Search for the cell housing the specified text and yield its [x, y] center coordinate. 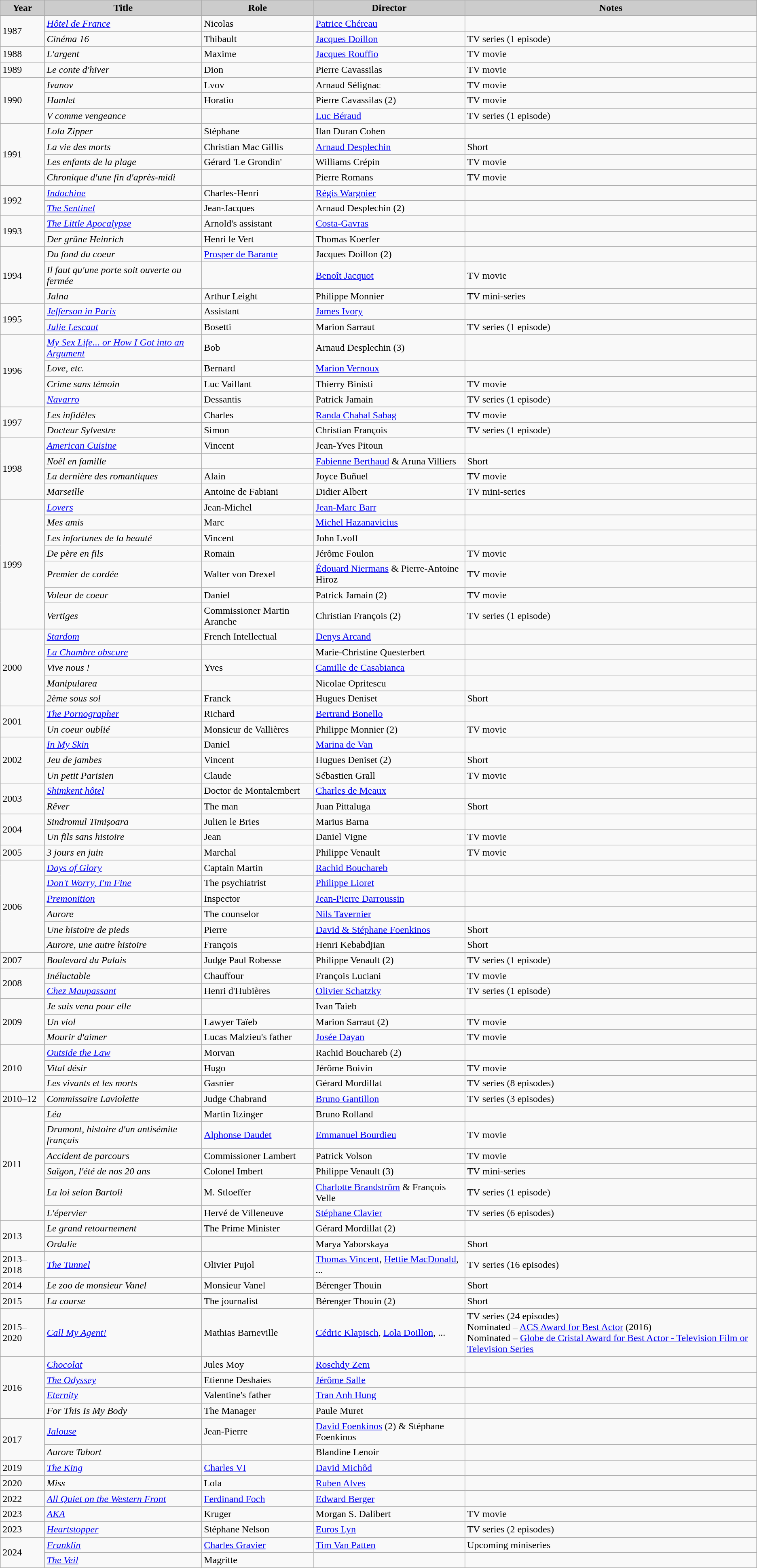
Cinéma 16 [123, 39]
1996 [23, 371]
1995 [23, 319]
Jean-Pierre [258, 1431]
Du fond du coeur [123, 254]
La loi selon Bartoli [123, 1192]
Le zoo de monsieur Vanel [123, 1286]
Jérôme Foulon [389, 553]
Patrick Jamain [389, 399]
The King [123, 1468]
Title [123, 8]
Charles-Henri [258, 193]
Accident de parcours [123, 1156]
Thomas Koerfer [389, 239]
Jacques Doillon [389, 39]
Camille de Casabianca [389, 667]
Bertrand Bonello [389, 714]
Nicolae Opritescu [389, 683]
Der grüne Heinrich [123, 239]
Christian Mac Gillis [258, 146]
Hugo [258, 1068]
Stardom [123, 637]
Jean-Michel [258, 507]
Mes amis [123, 523]
Lovers [123, 507]
Voleur de coeur [123, 595]
Thibault [258, 39]
Jalna [123, 296]
Randa Chahal Sabag [389, 415]
1999 [23, 564]
Inspector [258, 898]
Luc Béraud [389, 116]
Charles Gravier [258, 1545]
Paule Muret [389, 1411]
La dernière des romantiques [123, 477]
Bérenger Thouin [389, 1286]
Julien le Bries [258, 822]
Gérard Mordillat (2) [389, 1228]
1992 [23, 201]
2014 [23, 1286]
2003 [23, 799]
Jean-Jacques [258, 208]
Pierre Romans [389, 177]
2009 [23, 1022]
Arnaud Desplechin (3) [389, 348]
Emmanuel Bourdieu [389, 1135]
La course [123, 1301]
Patrice Chéreau [389, 23]
The Pornographer [123, 714]
2017 [23, 1439]
Michel Hazanavicius [389, 523]
Valentine's father [258, 1395]
TV series (16 episodes) [611, 1265]
Lola Zipper [123, 131]
Richard [258, 714]
Un coeur oublié [123, 729]
Heartstopper [123, 1529]
2020 [23, 1483]
Les vivants et les morts [123, 1083]
Maxime [258, 54]
2024 [23, 1553]
Chronique d'une fin d'après-midi [123, 177]
2010–12 [23, 1099]
Love, etc. [123, 369]
Roschdy Zem [389, 1365]
Une histoire de pieds [123, 929]
1994 [23, 275]
Aurore, une autre histoire [123, 945]
Blandine Lenoir [389, 1452]
Boulevard du Palais [123, 960]
Charles de Meaux [389, 791]
Shimkent hôtel [123, 791]
1998 [23, 468]
Stéphane Clavier [389, 1213]
American Cuisine [123, 445]
Jalouse [123, 1431]
Euros Lyn [389, 1529]
Judge Paul Robesse [258, 960]
Jefferson in Paris [123, 311]
All Quiet on the Western Front [123, 1498]
Bruno Rolland [389, 1114]
Assistant [258, 311]
Manipularea [123, 683]
Les enfants de la plage [123, 162]
Ordalie [123, 1244]
Jules Moy [258, 1365]
Marion Vernoux [389, 369]
Marie-Christine Questerbert [389, 652]
Chauffour [258, 975]
Mourir d'aimer [123, 1037]
Lucas Malzieu's father [258, 1037]
Hugues Deniset [389, 698]
1987 [23, 31]
Yves [258, 667]
Simon [258, 430]
1997 [23, 422]
Tim Van Patten [389, 1545]
Je suis venu pour elle [123, 1006]
Charlotte Brandström & François Velle [389, 1192]
Philippe Monnier (2) [389, 729]
Lawyer Taïeb [258, 1022]
Henri Kebabdjian [389, 945]
2ème sous sol [123, 698]
De père en fils [123, 553]
Christian François (2) [389, 616]
Lvov [258, 85]
2019 [23, 1468]
The journalist [258, 1301]
Jeu de jambes [123, 760]
Régis Wargnier [389, 193]
Nils Tavernier [389, 914]
2013 [23, 1236]
2013–2018 [23, 1265]
Alain [258, 477]
Eternity [123, 1395]
Kruger [258, 1514]
Arnold's assistant [258, 224]
Vital désir [123, 1068]
Pierre [258, 929]
Gasnier [258, 1083]
Rachid Bouchareb (2) [389, 1053]
Lola [258, 1483]
Juan Pittaluga [389, 806]
Charles VI [258, 1468]
Philippe Venault (3) [389, 1171]
2022 [23, 1498]
Marina de Van [389, 745]
1988 [23, 54]
Chez Maupassant [123, 991]
V comme vengeance [123, 116]
Nicolas [258, 23]
The Little Apocalypse [123, 224]
The counselor [258, 914]
Inéluctable [123, 975]
Jacques Doillon (2) [389, 254]
Léa [123, 1114]
Stéphane [258, 131]
2010 [23, 1068]
2016 [23, 1388]
French Intellectual [258, 637]
La vie des morts [123, 146]
Ivanov [123, 85]
Un viol [123, 1022]
Marseille [123, 492]
Philippe Venault (2) [389, 960]
Colonel Imbert [258, 1171]
Call My Agent! [123, 1333]
Le grand retournement [123, 1228]
The Tunnel [123, 1265]
Saïgon, l'été de nos 20 ans [123, 1171]
Morvan [258, 1053]
L'argent [123, 54]
Marya Yaborskaya [389, 1244]
Commissioner Lambert [258, 1156]
Navarro [123, 399]
Dion [258, 70]
Role [258, 8]
TV series (6 episodes) [611, 1213]
Henri le Vert [258, 239]
Arthur Leight [258, 296]
David Michôd [389, 1468]
Un petit Parisien [123, 776]
Hugues Deniset (2) [389, 760]
Tran Anh Hung [389, 1395]
Fabienne Berthaud & Aruna Villiers [389, 461]
TV series (3 episodes) [611, 1099]
Patrick Volson [389, 1156]
Ferdinand Foch [258, 1498]
1993 [23, 231]
Hôtel de France [123, 23]
Bérenger Thouin (2) [389, 1301]
Thomas Vincent, Hettie MacDonald, ... [389, 1265]
2006 [23, 906]
Edward Berger [389, 1498]
Jean-Yves Pitoun [389, 445]
David & Stéphane Foenkinos [389, 929]
Jean-Pierre Darroussin [389, 898]
Benoît Jacquot [389, 275]
Pierre Cavassilas [389, 70]
2015 [23, 1301]
Henri d'Hubières [258, 991]
Mathias Barneville [258, 1333]
Thierry Binisti [389, 384]
Notes [611, 8]
Ilan Duran Cohen [389, 131]
AKA [123, 1514]
The Odyssey [123, 1380]
Claude [258, 776]
Don't Worry, I'm Fine [123, 883]
My Sex Life... or How I Got into an Argument [123, 348]
Cédric Klapisch, Lola Doillon, ... [389, 1333]
The Veil [123, 1560]
Daniel Vigne [389, 837]
The psychiatrist [258, 883]
Bosetti [258, 327]
Costa-Gavras [389, 224]
Franck [258, 698]
Premonition [123, 898]
Magritte [258, 1560]
Christian François [389, 430]
Commissioner Martin Aranche [258, 616]
Julie Lescaut [123, 327]
Dessantis [258, 399]
2011 [23, 1163]
3 jours en juin [123, 852]
2004 [23, 829]
Jérôme Boivin [389, 1068]
Outside the Law [123, 1053]
Un fils sans histoire [123, 837]
Upcoming miniseries [611, 1545]
Miss [123, 1483]
Philippe Venault [389, 852]
Etienne Deshaies [258, 1380]
Martin Itzinger [258, 1114]
Philippe Monnier [389, 296]
Crime sans témoin [123, 384]
2001 [23, 721]
Philippe Lioret [389, 883]
Hervé de Villeneuve [258, 1213]
Docteur Sylvestre [123, 430]
James Ivory [389, 311]
Joyce Buñuel [389, 477]
Sindromul Timișoara [123, 822]
The man [258, 806]
Doctor de Montalembert [258, 791]
Le conte d'hiver [123, 70]
Walter von Drexel [258, 574]
Commissaire Laviolette [123, 1099]
Édouard Niermans & Pierre-Antoine Hiroz [389, 574]
Ruben Alves [389, 1483]
John Lvoff [389, 538]
Director [389, 8]
M. Stloeffer [258, 1192]
Olivier Pujol [258, 1265]
1990 [23, 100]
Rêver [123, 806]
Arnaud Sélignac [389, 85]
Jérôme Salle [389, 1380]
Patrick Jamain (2) [389, 595]
Horatio [258, 100]
David Foenkinos (2) & Stéphane Foenkinos [389, 1431]
Prosper de Barante [258, 254]
Marchal [258, 852]
Charles [258, 415]
2002 [23, 760]
2007 [23, 960]
Vive nous ! [123, 667]
Alphonse Daudet [258, 1135]
Marius Barna [389, 822]
For This Is My Body [123, 1411]
Les infortunes de la beauté [123, 538]
Luc Vaillant [258, 384]
2008 [23, 983]
Denys Arcand [389, 637]
Hamlet [123, 100]
Bruno Gantillon [389, 1099]
Monsieur de Vallières [258, 729]
2005 [23, 852]
Les infidèles [123, 415]
Marion Sarraut [389, 327]
Jacques Rouffio [389, 54]
Sébastien Grall [389, 776]
Morgan S. Dalibert [389, 1514]
Vertiges [123, 616]
Ivan Taieb [389, 1006]
Jean [258, 837]
Antoine de Fabiani [258, 492]
Premier de cordée [123, 574]
Pierre Cavassilas (2) [389, 100]
The Prime Minister [258, 1228]
Captain Martin [258, 868]
TV series (2 episodes) [611, 1529]
Chocolat [123, 1365]
2015–2020 [23, 1333]
Gérard 'Le Grondin' [258, 162]
Arnaud Desplechin (2) [389, 208]
Josée Dayan [389, 1037]
Bernard [258, 369]
Aurore Tabort [123, 1452]
Didier Albert [389, 492]
Arnaud Desplechin [389, 146]
François [258, 945]
In My Skin [123, 745]
TV series (8 episodes) [611, 1083]
Judge Chabrand [258, 1099]
Year [23, 8]
Il faut qu'une porte soit ouverte ou fermée [123, 275]
Aurore [123, 914]
Romain [258, 553]
La Chambre obscure [123, 652]
Drumont, histoire d'un antisémite français [123, 1135]
Noël en famille [123, 461]
Williams Crépin [389, 162]
François Luciani [389, 975]
2000 [23, 667]
Marc [258, 523]
Stéphane Nelson [258, 1529]
Days of Glory [123, 868]
L'épervier [123, 1213]
Bob [258, 348]
1991 [23, 154]
Rachid Bouchareb [389, 868]
Franklin [123, 1545]
Jean-Marc Barr [389, 507]
Olivier Schatzky [389, 991]
Indochine [123, 193]
1989 [23, 70]
Gérard Mordillat [389, 1083]
The Manager [258, 1411]
Monsieur Vanel [258, 1286]
The Sentinel [123, 208]
Marion Sarraut (2) [389, 1022]
